Pinpoint the cell where the given text exists, returning its [X, Y] midpoint coordinate. 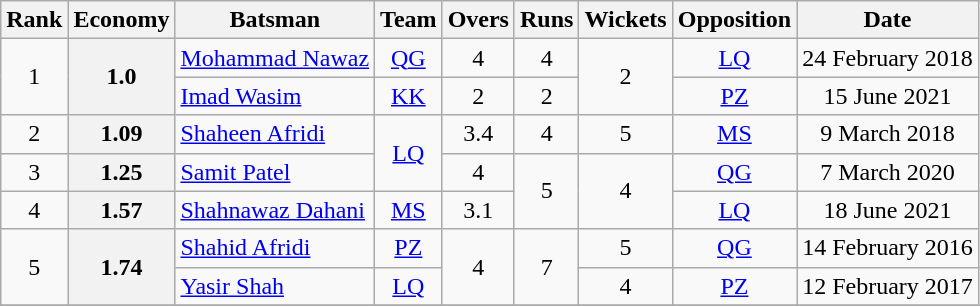
9 March 2018 [888, 134]
Team [409, 20]
3.1 [478, 210]
Overs [478, 20]
1.09 [122, 134]
24 February 2018 [888, 58]
Shahid Afridi [275, 248]
Economy [122, 20]
15 June 2021 [888, 96]
12 February 2017 [888, 286]
3.4 [478, 134]
Opposition [734, 20]
3 [34, 172]
KK [409, 96]
Date [888, 20]
Imad Wasim [275, 96]
14 February 2016 [888, 248]
Rank [34, 20]
7 [546, 267]
Shahnawaz Dahani [275, 210]
Wickets [626, 20]
1.74 [122, 267]
1 [34, 77]
Runs [546, 20]
Batsman [275, 20]
1.0 [122, 77]
Shaheen Afridi [275, 134]
7 March 2020 [888, 172]
Mohammad Nawaz [275, 58]
Samit Patel [275, 172]
18 June 2021 [888, 210]
1.25 [122, 172]
1.57 [122, 210]
Yasir Shah [275, 286]
